Scan for the cell matching the given text and deliver its (X, Y) coordinate at center. 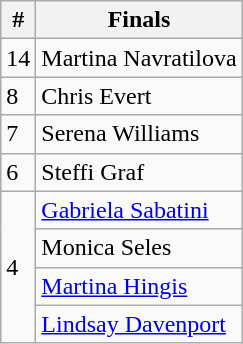
Chris Evert (139, 96)
Martina Navratilova (139, 58)
Monica Seles (139, 248)
14 (18, 58)
Serena Williams (139, 134)
Gabriela Sabatini (139, 210)
Lindsay Davenport (139, 324)
4 (18, 267)
7 (18, 134)
Finals (139, 20)
6 (18, 172)
8 (18, 96)
# (18, 20)
Steffi Graf (139, 172)
Martina Hingis (139, 286)
